Return [X, Y] of the center of cell containing provided text 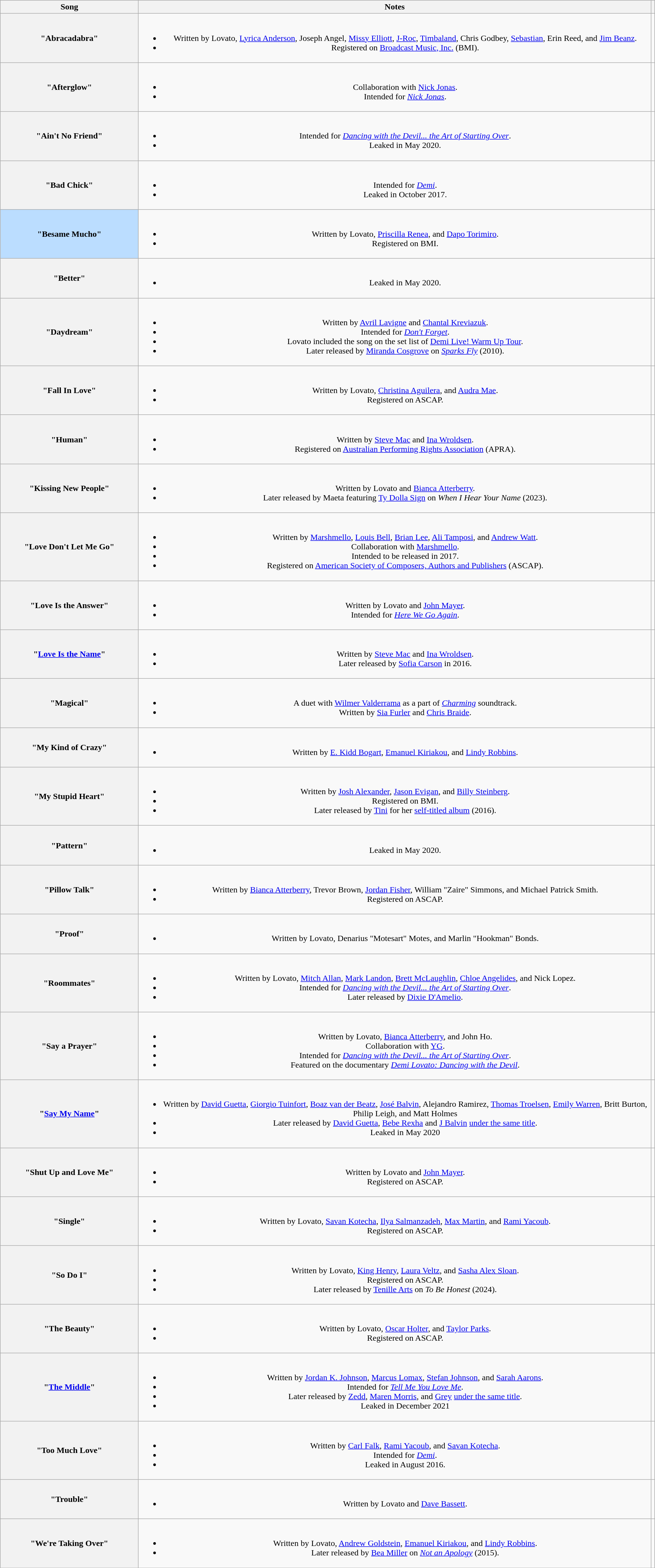
"Besame Mucho" [69, 234]
"Love Is the Name" [69, 654]
Written by Lovato and Bianca Atterberry.Later released by Maeta featuring Ty Dolla Sign on When I Hear Your Name (2023). [395, 488]
Written by E. Kidd Bogart, Emanuel Kiriakou, and Lindy Robbins. [395, 748]
Collaboration with Nick Jonas.Intended for Nick Jonas. [395, 87]
Written by Bianca Atterberry, Trevor Brown, Jordan Fisher, William "Zaire" Simmons, and Michael Patrick Smith.Registered on ASCAP. [395, 890]
"My Stupid Heart" [69, 797]
Song [69, 7]
Written by Josh Alexander, Jason Evigan, and Billy Steinberg.Registered on BMI.Later released by Tini for her self-titled album (2016). [395, 797]
"Afterglow" [69, 87]
Intended for Demi.Leaked in October 2017. [395, 185]
"Human" [69, 439]
"Kissing New People" [69, 488]
"Pattern" [69, 846]
"Shut Up and Love Me" [69, 1172]
Written by Carl Falk, Rami Yacoub, and Savan Kotecha.Intended for Demi.Leaked in August 2016. [395, 1451]
Written by Lovato and John Mayer.Registered on ASCAP. [395, 1172]
"Too Much Love" [69, 1451]
"Say My Name" [69, 1114]
"Abracadabra" [69, 38]
"Magical" [69, 703]
"So Do I" [69, 1275]
"Trouble" [69, 1499]
"Bad Chick" [69, 185]
Written by Steve Mac and Ina Wroldsen.Later released by Sofia Carson in 2016. [395, 654]
Written by Lovato, King Henry, Laura Veltz, and Sasha Alex Sloan.Registered on ASCAP.Later released by Tenille Arts on To Be Honest (2024). [395, 1275]
A duet with Wilmer Valderrama as a part of Charming soundtrack.Written by Sia Furler and Chris Braide. [395, 703]
"Daydream" [69, 332]
"Fall In Love" [69, 390]
"Love Don't Let Me Go" [69, 547]
"We're Taking Over" [69, 1544]
"Proof" [69, 934]
Written by Lovato, Oscar Holter, and Taylor Parks.Registered on ASCAP. [395, 1328]
Written by Lovato, Denarius "Motesart" Motes, and Marlin "Hookman" Bonds. [395, 934]
"Roommates" [69, 983]
"Pillow Talk" [69, 890]
"The Middle" [69, 1387]
Written by Steve Mac and Ina Wroldsen.Registered on Australian Performing Rights Association (APRA). [395, 439]
"Single" [69, 1221]
"Better" [69, 278]
Written by Lovato, Priscilla Renea, and Dapo Torimiro.Registered on BMI. [395, 234]
"Love Is the Answer" [69, 605]
"Ain't No Friend" [69, 136]
Written by Lovato, Savan Kotecha, Ilya Salmanzadeh, Max Martin, and Rami Yacoub.Registered on ASCAP. [395, 1221]
Written by Lovato, Christina Aguilera, and Audra Mae.Registered on ASCAP. [395, 390]
Written by Lovato, Andrew Goldstein, Emanuel Kiriakou, and Lindy Robbins.Later released by Bea Miller on Not an Apology (2015). [395, 1544]
Intended for Dancing with the Devil... the Art of Starting Over.Leaked in May 2020. [395, 136]
Written by Lovato and John Mayer.Intended for Here We Go Again. [395, 605]
"My Kind of Crazy" [69, 748]
Written by Lovato and Dave Bassett. [395, 1499]
Notes [395, 7]
"The Beauty" [69, 1328]
"Say a Prayer" [69, 1046]
